Determine the [X, Y] coordinate at the center of the cell enclosing the given text.  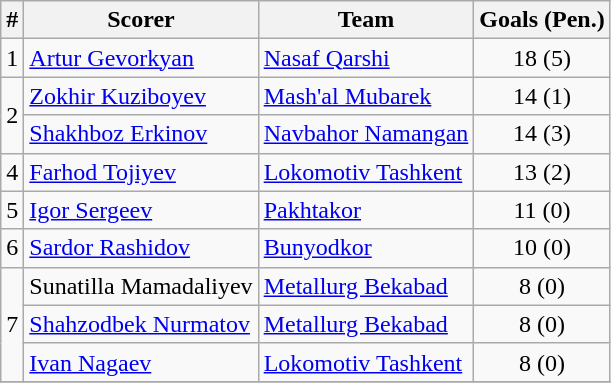
Shakhboz Erkinov [141, 134]
Zokhir Kuziboyev [141, 96]
Farhod Tojiyev [141, 172]
10 (0) [542, 248]
Scorer [141, 20]
2 [12, 115]
18 (5) [542, 58]
1 [12, 58]
13 (2) [542, 172]
Team [366, 20]
Sunatilla Mamadaliyev [141, 286]
Goals (Pen.) [542, 20]
Pakhtakor [366, 210]
Mash'al Mubarek [366, 96]
5 [12, 210]
Shahzodbek Nurmatov [141, 324]
6 [12, 248]
14 (3) [542, 134]
7 [12, 324]
# [12, 20]
11 (0) [542, 210]
Bunyodkor [366, 248]
Ivan Nagaev [141, 362]
4 [12, 172]
Igor Sergeev [141, 210]
Nasaf Qarshi [366, 58]
Artur Gevorkyan [141, 58]
Navbahor Namangan [366, 134]
14 (1) [542, 96]
Sardor Rashidov [141, 248]
